Extract the (X, Y) coordinate from the center of the cell holding the provided text.  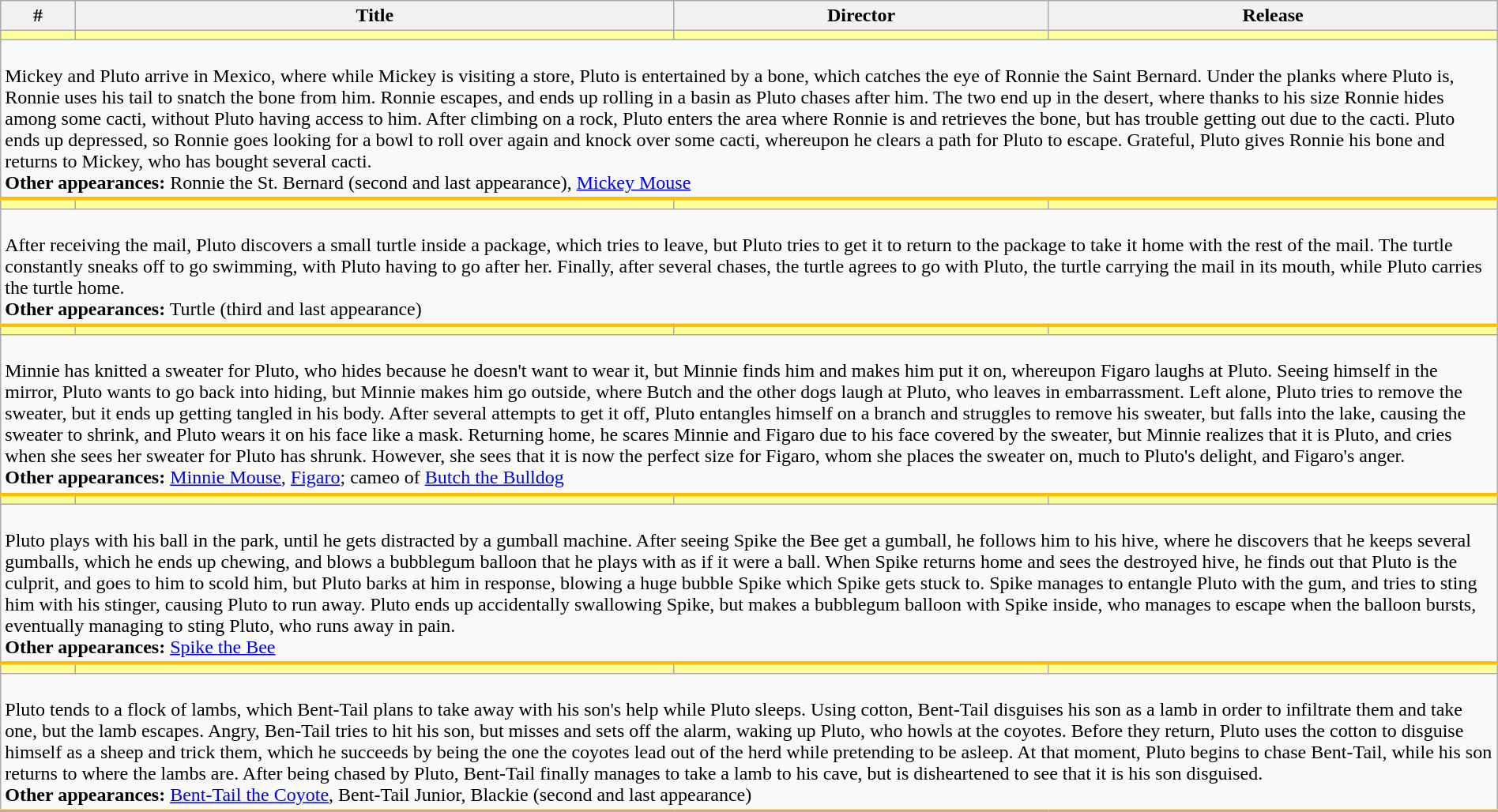
Title (374, 16)
Director (861, 16)
Release (1273, 16)
# (38, 16)
